Return the [x, y] coordinate for the center point of the cell that contains the specified text.  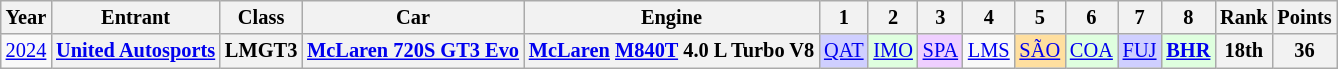
8 [1188, 17]
18th [1244, 51]
McLaren 720S GT3 Evo [413, 51]
1 [844, 17]
36 [1304, 51]
Car [413, 17]
Class [261, 17]
IMO [892, 51]
Engine [672, 17]
7 [1140, 17]
2 [892, 17]
4 [989, 17]
3 [940, 17]
SÃO [1040, 51]
Points [1304, 17]
McLaren M840T 4.0 L Turbo V8 [672, 51]
COA [1092, 51]
BHR [1188, 51]
United Autosports [136, 51]
FUJ [1140, 51]
LMGT3 [261, 51]
6 [1092, 17]
LMS [989, 51]
2024 [26, 51]
QAT [844, 51]
Rank [1244, 17]
SPA [940, 51]
5 [1040, 17]
Entrant [136, 17]
Year [26, 17]
